Identify which cell holds the provided text, then report its [X, Y] central coordinate. 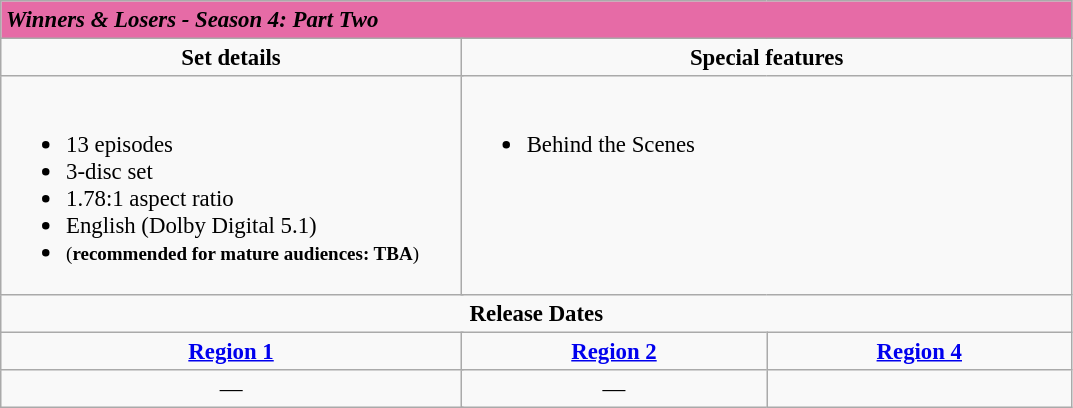
Region 4 [920, 351]
Behind the Scenes [766, 185]
Release Dates [536, 313]
Set details [232, 58]
Special features [766, 58]
Region 1 [232, 351]
13 episodes3-disc set1.78:1 aspect ratioEnglish (Dolby Digital 5.1) (recommended for mature audiences: TBA) [232, 185]
Winners & Losers - Season 4: Part Two [536, 20]
Region 2 [614, 351]
